Find where the given text appears and provide that cell's center as [x, y] coordinate. 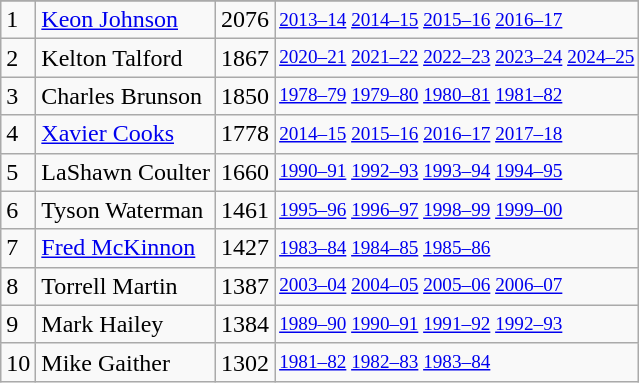
Mark Hailey [126, 324]
1978–79 1979–80 1980–81 1981–82 [457, 96]
1427 [246, 248]
6 [18, 210]
3 [18, 96]
1778 [246, 134]
2076 [246, 20]
Fred McKinnon [126, 248]
1983–84 1984–85 1985–86 [457, 248]
1 [18, 20]
1981–82 1982–83 1983–84 [457, 362]
2020–21 2021–22 2022–23 2023–24 2024–25 [457, 58]
Torrell Martin [126, 286]
1387 [246, 286]
4 [18, 134]
Xavier Cooks [126, 134]
1850 [246, 96]
Kelton Talford [126, 58]
2013–14 2014–15 2015–16 2016–17 [457, 20]
10 [18, 362]
1660 [246, 172]
Charles Brunson [126, 96]
5 [18, 172]
1867 [246, 58]
7 [18, 248]
LaShawn Coulter [126, 172]
1302 [246, 362]
2014–15 2015–16 2016–17 2017–18 [457, 134]
1995–96 1996–97 1998–99 1999–00 [457, 210]
2 [18, 58]
Keon Johnson [126, 20]
9 [18, 324]
1384 [246, 324]
1461 [246, 210]
Mike Gaither [126, 362]
2003–04 2004–05 2005–06 2006–07 [457, 286]
1989–90 1990–91 1991–92 1992–93 [457, 324]
8 [18, 286]
1990–91 1992–93 1993–94 1994–95 [457, 172]
Tyson Waterman [126, 210]
